Capture the cell that displays the provided text and extract its [x, y] central coordinate. 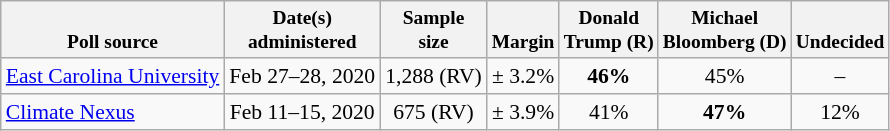
45% [724, 76]
Margin [523, 30]
47% [724, 112]
Climate Nexus [113, 112]
East Carolina University [113, 76]
Poll source [113, 30]
Samplesize [434, 30]
– [840, 76]
Feb 27–28, 2020 [302, 76]
DonaldTrump (R) [608, 30]
MichaelBloomberg (D) [724, 30]
41% [608, 112]
Undecided [840, 30]
12% [840, 112]
46% [608, 76]
± 3.2% [523, 76]
1,288 (RV) [434, 76]
Feb 11–15, 2020 [302, 112]
675 (RV) [434, 112]
Date(s)administered [302, 30]
± 3.9% [523, 112]
